Find where the given text appears and provide that cell's center as [x, y] coordinate. 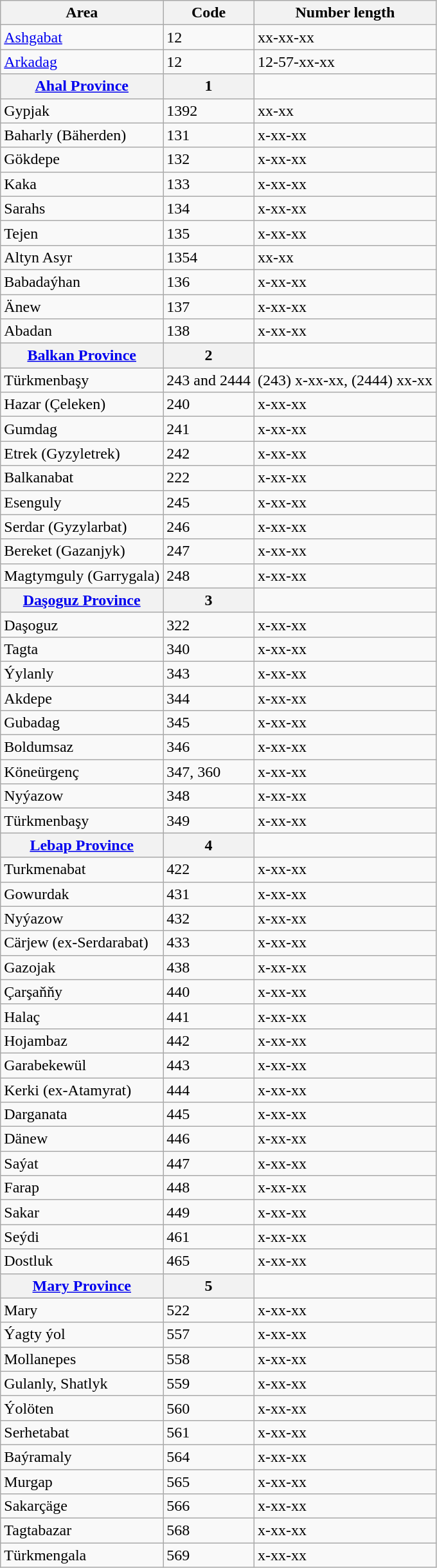
Area [82, 13]
222 [209, 478]
3 [209, 600]
Kerki (ex-Atamyrat) [82, 1090]
133 [209, 184]
557 [209, 1335]
Abadan [82, 331]
247 [209, 551]
1392 [209, 111]
Baýramaly [82, 1457]
Gypjak [82, 111]
131 [209, 135]
Çarşaňňy [82, 992]
Hazar (Çeleken) [82, 405]
Serdar (Gyzylarbat) [82, 527]
559 [209, 1383]
Daşoguz [82, 624]
Mary Province [82, 1286]
Sakarçäge [82, 1506]
Babadaýhan [82, 282]
346 [209, 747]
445 [209, 1115]
Garabekewül [82, 1065]
Tejen [82, 233]
Altyn Asyr [82, 257]
340 [209, 649]
Code [209, 13]
Dostluk [82, 1261]
Number length [344, 13]
566 [209, 1506]
Türkmengala [82, 1555]
558 [209, 1359]
12-57-хх-хх [344, 62]
248 [209, 576]
Sakar [82, 1212]
561 [209, 1432]
569 [209, 1555]
1354 [209, 257]
Ahal Province [82, 86]
343 [209, 673]
Esenguly [82, 502]
449 [209, 1212]
Gowurdak [82, 894]
348 [209, 796]
Murgap [82, 1481]
Gumdag [82, 429]
Tagta [82, 649]
344 [209, 698]
Arkadag [82, 62]
444 [209, 1090]
438 [209, 967]
Gulanly, Shatlyk [82, 1383]
440 [209, 992]
2 [209, 356]
134 [209, 208]
Ýylanly [82, 673]
хх-хх-хх [344, 37]
Balkan Province [82, 356]
241 [209, 429]
560 [209, 1408]
422 [209, 870]
465 [209, 1261]
Cärjew (ex-Serdarabat) [82, 943]
Akdepe [82, 698]
564 [209, 1457]
Bereket (Gazanjyk) [82, 551]
245 [209, 502]
5 [209, 1286]
Boldumsaz [82, 747]
Ashgabat [82, 37]
4 [209, 845]
(243) х-хх-хх, (2444) хх-хх [344, 380]
Halaç [82, 1016]
Kaka [82, 184]
441 [209, 1016]
322 [209, 624]
246 [209, 527]
461 [209, 1237]
Gökdepe [82, 160]
136 [209, 282]
442 [209, 1041]
Turkmenabat [82, 870]
Gubadag [82, 723]
Tagtabazar [82, 1531]
431 [209, 894]
Mary [82, 1310]
Ýagty ýol [82, 1335]
432 [209, 918]
565 [209, 1481]
Saýat [82, 1163]
Balkanabat [82, 478]
Serhetabat [82, 1432]
132 [209, 160]
433 [209, 943]
Sarahs [82, 208]
349 [209, 821]
Köneürgenç [82, 772]
448 [209, 1188]
Daşoguz Province [82, 600]
Etrek (Gyzyletrek) [82, 453]
Gazojak [82, 967]
Ýolöten [82, 1408]
522 [209, 1310]
Lebap Province [82, 845]
Farap [82, 1188]
138 [209, 331]
Dänew [82, 1139]
Magtymguly (Garrygala) [82, 576]
347, 360 [209, 772]
345 [209, 723]
240 [209, 405]
137 [209, 307]
135 [209, 233]
447 [209, 1163]
243 and 2444 [209, 380]
Baharly (Bäherden) [82, 135]
446 [209, 1139]
568 [209, 1531]
Hojambaz [82, 1041]
1 [209, 86]
Darganata [82, 1115]
242 [209, 453]
Änew [82, 307]
Mollanepes [82, 1359]
Seýdi [82, 1237]
443 [209, 1065]
